Return the [x, y] coordinate for the center point of the cell that contains the specified text.  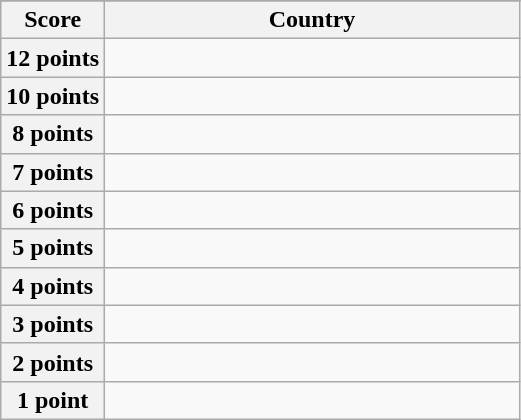
Score [53, 20]
5 points [53, 248]
Country [312, 20]
3 points [53, 324]
8 points [53, 134]
2 points [53, 362]
7 points [53, 172]
1 point [53, 400]
12 points [53, 58]
6 points [53, 210]
4 points [53, 286]
10 points [53, 96]
